Detect which cell encompasses the target text, then output its [x, y] center coordinate. 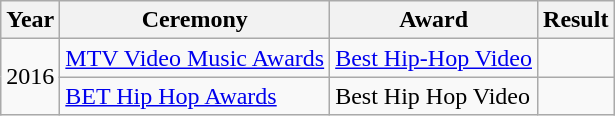
MTV Video Music Awards [195, 58]
Year [30, 20]
Best Hip Hop Video [434, 96]
Ceremony [195, 20]
BET Hip Hop Awards [195, 96]
Result [576, 20]
Best Hip-Hop Video [434, 58]
Award [434, 20]
2016 [30, 77]
